Determine the [X, Y] coordinate at the center of the cell enclosing the given text.  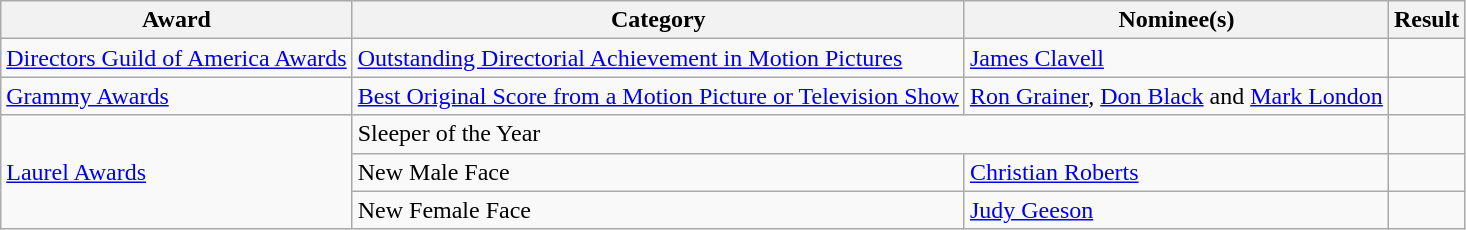
Directors Guild of America Awards [176, 58]
Result [1426, 20]
Outstanding Directorial Achievement in Motion Pictures [658, 58]
Judy Geeson [1176, 210]
New Male Face [658, 172]
Nominee(s) [1176, 20]
Laurel Awards [176, 172]
Category [658, 20]
Grammy Awards [176, 96]
Award [176, 20]
James Clavell [1176, 58]
New Female Face [658, 210]
Best Original Score from a Motion Picture or Television Show [658, 96]
Ron Grainer, Don Black and Mark London [1176, 96]
Sleeper of the Year [870, 134]
Christian Roberts [1176, 172]
